Find where the given text appears and provide that cell's center as (X, Y) coordinate. 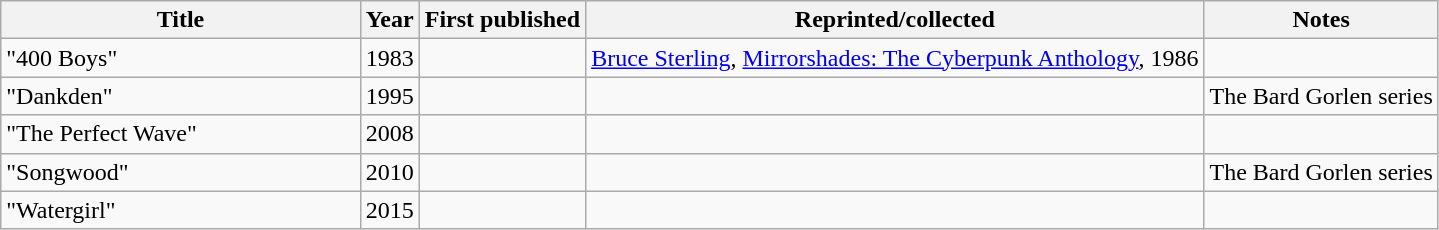
1995 (390, 96)
First published (502, 20)
2010 (390, 172)
"The Perfect Wave" (180, 134)
1983 (390, 58)
2015 (390, 210)
"Dankden" (180, 96)
2008 (390, 134)
"Songwood" (180, 172)
Notes (1321, 20)
Reprinted/collected (895, 20)
Year (390, 20)
Title (180, 20)
"400 Boys" (180, 58)
Bruce Sterling, Mirrorshades: The Cyberpunk Anthology, 1986 (895, 58)
"Watergirl" (180, 210)
